Identify which cell holds the provided text, then report its [x, y] central coordinate. 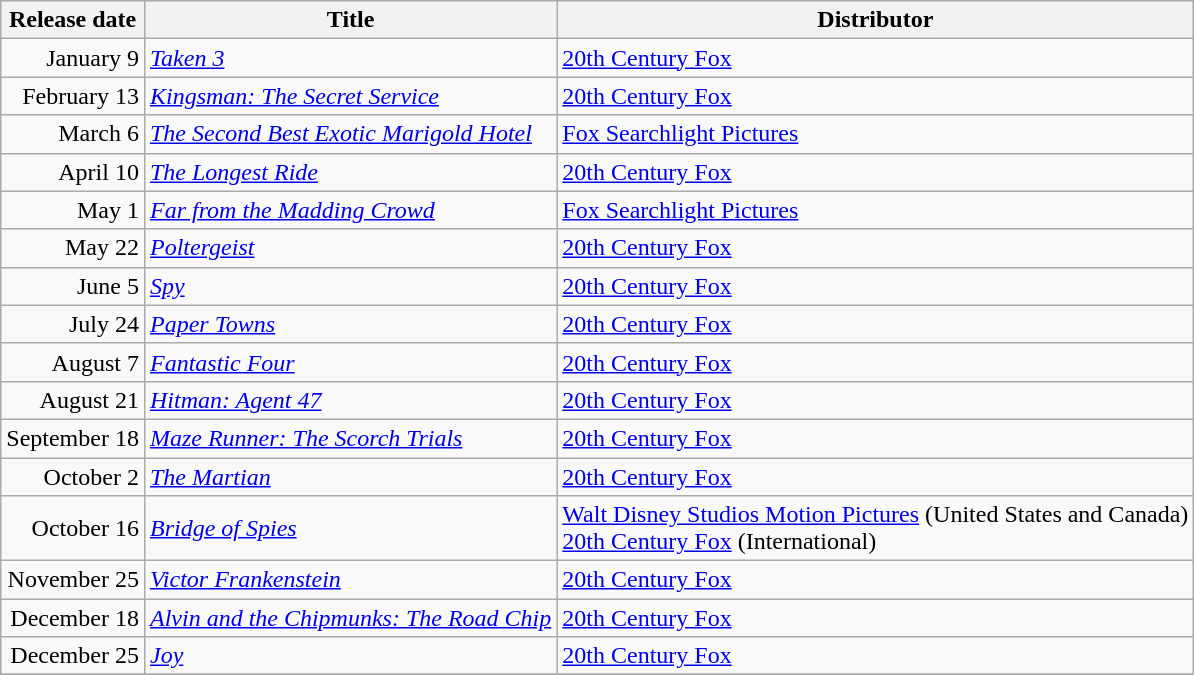
Far from the Madding Crowd [350, 210]
Poltergeist [350, 248]
October 2 [73, 477]
Title [350, 20]
October 16 [73, 528]
Release date [73, 20]
November 25 [73, 580]
Alvin and the Chipmunks: The Road Chip [350, 618]
Kingsman: The Secret Service [350, 96]
September 18 [73, 438]
Joy [350, 656]
Taken 3 [350, 58]
The Longest Ride [350, 172]
Bridge of Spies [350, 528]
February 13 [73, 96]
July 24 [73, 324]
January 9 [73, 58]
June 5 [73, 286]
Spy [350, 286]
Hitman: Agent 47 [350, 400]
August 7 [73, 362]
Fantastic Four [350, 362]
The Martian [350, 477]
April 10 [73, 172]
March 6 [73, 134]
August 21 [73, 400]
Distributor [876, 20]
Walt Disney Studios Motion Pictures (United States and Canada)20th Century Fox (International) [876, 528]
Victor Frankenstein [350, 580]
May 1 [73, 210]
Maze Runner: The Scorch Trials [350, 438]
The Second Best Exotic Marigold Hotel [350, 134]
May 22 [73, 248]
Paper Towns [350, 324]
December 18 [73, 618]
December 25 [73, 656]
